Provide the (x, y) coordinate of the cell's center where the given text is located.  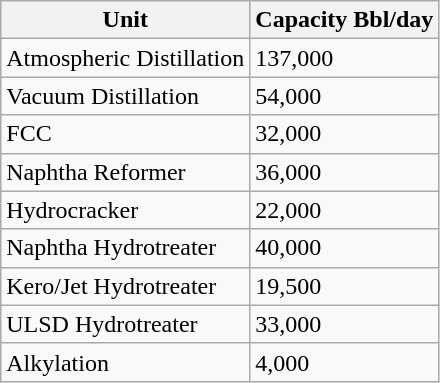
36,000 (344, 172)
Atmospheric Distillation (126, 58)
Naphtha Hydrotreater (126, 248)
Kero/Jet Hydrotreater (126, 286)
54,000 (344, 96)
22,000 (344, 210)
ULSD Hydrotreater (126, 324)
Vacuum Distillation (126, 96)
Unit (126, 20)
32,000 (344, 134)
Capacity Bbl/day (344, 20)
4,000 (344, 362)
40,000 (344, 248)
33,000 (344, 324)
19,500 (344, 286)
137,000 (344, 58)
Alkylation (126, 362)
Naphtha Reformer (126, 172)
Hydrocracker (126, 210)
FCC (126, 134)
